For the text-containing cell, return its midpoint in (x, y) coordinate format. 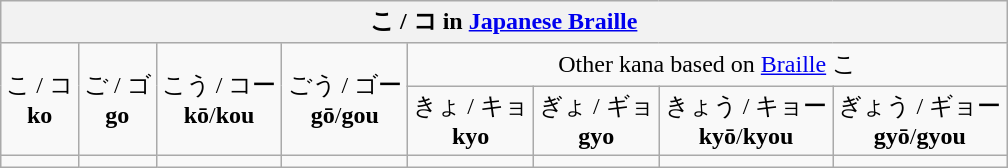
ごう / ゴー gō/gou (345, 99)
ぎょ / ギョ gyo (596, 121)
ご / ゴ go (117, 99)
こ / コ in Japanese Braille (504, 22)
きょ / キョ kyo (471, 121)
こう / コー kō/kou (219, 99)
こ / コ ko (40, 99)
Other kana based on Braille こ (708, 64)
きょう / キョー kyō/kyou (746, 121)
ぎょう / ギョー gyō/gyou (920, 121)
